Identify which cell holds the provided text, then report its [X, Y] central coordinate. 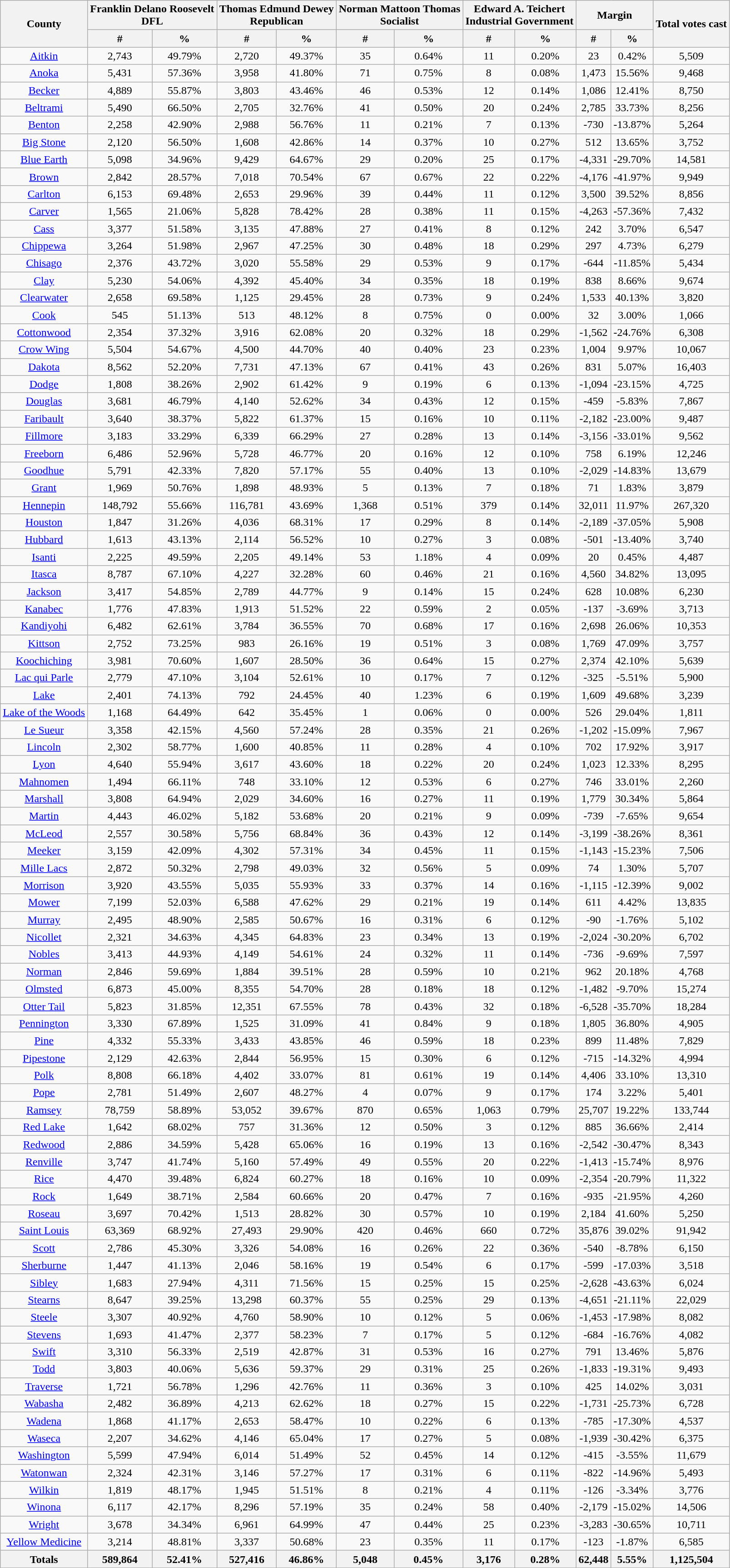
-5.83% [632, 401]
42.15% [184, 730]
5.55% [632, 1559]
12,351 [247, 1006]
2,658 [120, 298]
Lincoln [44, 747]
5,876 [691, 1352]
3,917 [691, 747]
4,345 [247, 937]
-17.30% [632, 1421]
56.78% [184, 1386]
56.95% [307, 1058]
Clearwater [44, 298]
Sherburne [44, 1265]
60.37% [307, 1300]
-25.73% [632, 1404]
78 [365, 1006]
58.77% [184, 747]
8,082 [691, 1317]
1,913 [247, 609]
66.50% [184, 108]
2,414 [691, 1127]
59.37% [307, 1369]
6,150 [691, 1248]
4,146 [247, 1438]
6,824 [247, 1179]
-822 [593, 1473]
43.13% [184, 540]
52.96% [184, 453]
133,744 [691, 1110]
9,429 [247, 159]
-15.02% [632, 1507]
3,326 [247, 1248]
3,747 [120, 1162]
425 [593, 1386]
2,720 [247, 56]
27.94% [184, 1282]
40.85% [307, 747]
2 [489, 609]
5,908 [691, 523]
42.10% [632, 661]
-2,179 [593, 1507]
Stearns [44, 1300]
-715 [593, 1058]
11.97% [632, 505]
Mower [44, 902]
Washington [44, 1455]
-137 [593, 609]
379 [489, 505]
-1.76% [632, 920]
-9.69% [632, 954]
-1,094 [593, 384]
Cass [44, 228]
57.17% [307, 470]
6,547 [691, 228]
3,784 [247, 626]
40.06% [184, 1369]
1,969 [120, 488]
Redwood [44, 1144]
6,482 [120, 626]
Becker [44, 90]
512 [593, 142]
5,160 [247, 1162]
3,713 [691, 609]
0.65% [429, 1110]
3,617 [247, 764]
-23.00% [632, 419]
4,406 [593, 1075]
46.02% [184, 816]
-459 [593, 401]
2,743 [120, 56]
-14.83% [632, 470]
2,798 [247, 868]
1,721 [120, 1386]
3,697 [120, 1213]
2,401 [120, 695]
Isanti [44, 557]
35.45% [307, 712]
McLeod [44, 833]
66.11% [184, 781]
Otter Tail [44, 1006]
Pope [44, 1093]
47.62% [307, 902]
3,358 [120, 730]
Koochiching [44, 661]
47.83% [184, 609]
0.48% [429, 246]
63,369 [120, 1231]
Red Lake [44, 1127]
43.85% [307, 1040]
Mahnomen [44, 781]
Lyon [44, 764]
-30.42% [632, 1438]
39.25% [184, 1300]
Lake of the Woods [44, 712]
-415 [593, 1455]
33.29% [184, 436]
5,728 [247, 453]
0.56% [429, 868]
36.55% [307, 626]
6,014 [247, 1455]
983 [247, 643]
Thomas Edmund DeweyRepublican [276, 15]
5,791 [120, 470]
Dodge [44, 384]
10.08% [632, 592]
48.27% [307, 1093]
-123 [593, 1542]
55.94% [184, 764]
54.06% [184, 281]
33.07% [307, 1075]
12,246 [691, 453]
7,018 [247, 177]
3,104 [247, 678]
13,298 [247, 1300]
0.47% [429, 1196]
2,354 [120, 332]
Big Stone [44, 142]
Watonwan [44, 1473]
2,844 [247, 1058]
60 [365, 574]
5,264 [691, 125]
Wright [44, 1524]
3.70% [632, 228]
8,750 [691, 90]
-1,562 [593, 332]
4,487 [691, 557]
Fillmore [44, 436]
46.86% [307, 1559]
73.25% [184, 643]
-33.01% [632, 436]
2,376 [120, 263]
Goodhue [44, 470]
3,981 [120, 661]
3,958 [247, 73]
Pennington [44, 1023]
Roseau [44, 1213]
31.85% [184, 1006]
48.93% [307, 488]
56.76% [307, 125]
39.51% [307, 971]
-1,143 [593, 851]
2,046 [247, 1265]
34.59% [184, 1144]
69.58% [184, 298]
Renville [44, 1162]
Carver [44, 211]
-1,202 [593, 730]
33 [365, 885]
51.51% [307, 1490]
4,149 [247, 954]
-14.96% [632, 1473]
174 [593, 1093]
49 [365, 1162]
64.83% [307, 937]
Anoka [44, 73]
33.73% [632, 108]
39.02% [632, 1231]
Norman Mattoon ThomasSocialist [400, 15]
4,760 [247, 1317]
5,230 [120, 281]
1,066 [691, 315]
2,519 [247, 1352]
642 [247, 712]
44.77% [307, 592]
3,757 [691, 643]
513 [247, 315]
47.10% [184, 678]
-7.65% [632, 816]
Nobles [44, 954]
78.42% [307, 211]
46.79% [184, 401]
1,776 [120, 609]
1,945 [247, 1490]
Chisago [44, 263]
36.66% [632, 1127]
Faribault [44, 419]
4,260 [691, 1196]
2,377 [247, 1334]
2,258 [120, 125]
5,035 [247, 885]
58.90% [307, 1317]
-2,029 [593, 470]
10,353 [691, 626]
526 [593, 712]
34.82% [632, 574]
5,102 [691, 920]
Le Sueur [44, 730]
3,330 [120, 1023]
1,494 [120, 781]
4,537 [691, 1421]
57.36% [184, 73]
34.96% [184, 159]
3,640 [120, 419]
Olmsted [44, 989]
-1,731 [593, 1404]
13.46% [632, 1352]
-15.23% [632, 851]
12.41% [632, 90]
148,792 [120, 505]
2,129 [120, 1058]
Carlton [44, 194]
55.87% [184, 90]
-739 [593, 816]
48.17% [184, 1490]
792 [247, 695]
14,581 [691, 159]
Cottonwood [44, 332]
267,320 [691, 505]
Scott [44, 1248]
-3.34% [632, 1490]
25,707 [593, 1110]
29.96% [307, 194]
1 [365, 712]
611 [593, 902]
2,495 [120, 920]
13,095 [691, 574]
-785 [593, 1421]
1,086 [593, 90]
47.09% [632, 643]
42.33% [184, 470]
1,023 [593, 764]
-12.39% [632, 885]
-37.05% [632, 523]
18,284 [691, 1006]
45.00% [184, 989]
-8.78% [632, 1248]
Martin [44, 816]
-20.79% [632, 1179]
2,872 [120, 868]
Mille Lacs [44, 868]
7,199 [120, 902]
64.49% [184, 712]
62.62% [307, 1404]
49.79% [184, 56]
-9.70% [632, 989]
42.09% [184, 851]
14.02% [632, 1386]
11,322 [691, 1179]
Stevens [44, 1334]
County [44, 24]
2,967 [247, 246]
Beltrami [44, 108]
71.56% [307, 1282]
8,295 [691, 764]
Jackson [44, 592]
3.00% [632, 315]
3.22% [632, 1093]
52.41% [184, 1559]
660 [489, 1231]
5.07% [632, 367]
1,609 [593, 695]
1.23% [429, 695]
44.70% [307, 350]
42.31% [184, 1473]
-15.74% [632, 1162]
68.31% [307, 523]
74.13% [184, 695]
2,225 [120, 557]
3,879 [691, 488]
31.26% [184, 523]
4,768 [691, 971]
-540 [593, 1248]
Norman [44, 971]
46.77% [307, 453]
2,114 [247, 540]
1,125,504 [691, 1559]
70 [365, 626]
21.06% [184, 211]
3,820 [691, 298]
6,339 [247, 436]
91,942 [691, 1231]
53,052 [247, 1110]
3,264 [120, 246]
5,823 [120, 1006]
10,711 [691, 1524]
30.58% [184, 833]
3,183 [120, 436]
1,525 [247, 1023]
68.84% [307, 833]
1,565 [120, 211]
26.16% [307, 643]
29.45% [307, 298]
2,321 [120, 937]
66.18% [184, 1075]
8,343 [691, 1144]
-3.55% [632, 1455]
70.54% [307, 177]
64.99% [307, 1524]
57.31% [307, 851]
1,368 [365, 505]
1,607 [247, 661]
-1,939 [593, 1438]
4,402 [247, 1075]
1,847 [120, 523]
758 [593, 453]
628 [593, 592]
14,506 [691, 1507]
-1,482 [593, 989]
870 [365, 1110]
3,214 [120, 1542]
2,705 [247, 108]
-4,176 [593, 177]
4,082 [691, 1334]
49.68% [632, 695]
10,067 [691, 350]
41.74% [184, 1162]
5,828 [247, 211]
52.03% [184, 902]
4,140 [247, 401]
8,808 [120, 1075]
-14.32% [632, 1058]
-2,024 [593, 937]
8,647 [120, 1300]
-684 [593, 1334]
2,779 [120, 678]
-1,115 [593, 885]
-17.03% [632, 1265]
Steele [44, 1317]
4.42% [632, 902]
61.37% [307, 419]
5,182 [247, 816]
-599 [593, 1265]
-1,413 [593, 1162]
5,864 [691, 799]
Franklin Delano RooseveltDFL [152, 15]
39 [365, 194]
39.67% [307, 1110]
2,752 [120, 643]
838 [593, 281]
48.81% [184, 1542]
24 [365, 954]
0.05% [545, 609]
2,482 [120, 1404]
51.98% [184, 246]
48.12% [307, 315]
Edward A. TeichertIndustrial Government [520, 15]
38.37% [184, 419]
5,822 [247, 419]
-325 [593, 678]
1.18% [429, 557]
47.13% [307, 367]
2,374 [593, 661]
791 [593, 1352]
2,302 [120, 747]
6,873 [120, 989]
6,728 [691, 1404]
22,029 [691, 1300]
30.34% [632, 799]
54.67% [184, 350]
962 [593, 971]
31.09% [307, 1023]
15.56% [632, 73]
Traverse [44, 1386]
67.10% [184, 574]
47 [365, 1524]
45.40% [307, 281]
43.69% [307, 505]
5,048 [365, 1559]
1,808 [120, 384]
6,585 [691, 1542]
4,227 [247, 574]
8,976 [691, 1162]
2,698 [593, 626]
57.24% [307, 730]
1,513 [247, 1213]
746 [593, 781]
-5.51% [632, 678]
7,967 [691, 730]
12.33% [632, 764]
Dakota [44, 367]
9,674 [691, 281]
1,779 [593, 799]
0.07% [429, 1093]
6.19% [632, 453]
3,776 [691, 1490]
-4,331 [593, 159]
Blue Earth [44, 159]
1,600 [247, 747]
57.19% [307, 1507]
-6,528 [593, 1006]
60.27% [307, 1179]
3,159 [120, 851]
9.97% [632, 350]
57.27% [307, 1473]
Yellow Medicine [44, 1542]
55.66% [184, 505]
4,036 [247, 523]
-1.87% [632, 1542]
2,988 [247, 125]
42.17% [184, 1507]
62.08% [307, 332]
34.60% [307, 799]
57.49% [307, 1162]
5,401 [691, 1093]
3,916 [247, 332]
5,599 [120, 1455]
1,613 [120, 540]
-2,189 [593, 523]
3,176 [489, 1559]
3,740 [691, 540]
8,562 [120, 367]
8,856 [691, 194]
Margin [615, 15]
1,296 [247, 1386]
Waseca [44, 1438]
5,490 [120, 108]
3,433 [247, 1040]
2,557 [120, 833]
6,308 [691, 332]
Meeker [44, 851]
70.60% [184, 661]
3,020 [247, 263]
Total votes cast [691, 24]
Murray [44, 920]
-2,182 [593, 419]
58.23% [307, 1334]
899 [593, 1040]
68.02% [184, 1127]
2,584 [247, 1196]
297 [593, 246]
3,500 [593, 194]
3,413 [120, 954]
3,337 [247, 1542]
2,260 [691, 781]
7,829 [691, 1040]
47.94% [184, 1455]
1,447 [120, 1265]
16,403 [691, 367]
Saint Louis [44, 1231]
Rice [44, 1179]
53 [365, 557]
-4,651 [593, 1300]
50.67% [307, 920]
-35.70% [632, 1006]
1,898 [247, 488]
-3,156 [593, 436]
Houston [44, 523]
33.01% [632, 781]
53.68% [307, 816]
49.37% [307, 56]
49.59% [184, 557]
0.79% [545, 1110]
40.92% [184, 1317]
-4,263 [593, 211]
19.22% [632, 1110]
35,876 [593, 1231]
5,639 [691, 661]
65.06% [307, 1144]
4,725 [691, 384]
589,864 [120, 1559]
13,679 [691, 470]
Ramsey [44, 1110]
1,693 [120, 1334]
31.36% [307, 1127]
38.26% [184, 384]
Benton [44, 125]
41.47% [184, 1334]
Hubbard [44, 540]
2,184 [593, 1213]
-126 [593, 1490]
43.46% [307, 90]
9,002 [691, 885]
1,168 [120, 712]
4,994 [691, 1058]
-57.36% [632, 211]
2,205 [247, 557]
29.04% [632, 712]
52.62% [307, 401]
3,031 [691, 1386]
5,431 [120, 73]
1,683 [120, 1282]
0.30% [429, 1058]
-23.15% [632, 384]
26.06% [632, 626]
58.47% [307, 1421]
56.33% [184, 1352]
1,769 [593, 643]
242 [593, 228]
Crow Wing [44, 350]
885 [593, 1127]
5,493 [691, 1473]
3,135 [247, 228]
32.76% [307, 108]
0.68% [429, 626]
-2,542 [593, 1144]
62,448 [593, 1559]
2,789 [247, 592]
41.13% [184, 1265]
-1,453 [593, 1317]
41.80% [307, 73]
Sibley [44, 1282]
0.61% [429, 1075]
7,867 [691, 401]
545 [120, 315]
Totals [44, 1559]
5,428 [247, 1144]
-2,354 [593, 1179]
3,239 [691, 695]
48.90% [184, 920]
54.85% [184, 592]
-935 [593, 1196]
Kanabec [44, 609]
1.30% [632, 868]
527,416 [247, 1559]
Kandiyohi [44, 626]
7,731 [247, 367]
-736 [593, 954]
5,707 [691, 868]
-3.69% [632, 609]
13,310 [691, 1075]
1,868 [120, 1421]
65.04% [307, 1438]
2,902 [247, 384]
9,468 [691, 73]
42.87% [307, 1352]
45.30% [184, 1248]
2,785 [593, 108]
-644 [593, 263]
39.52% [632, 194]
42.86% [307, 142]
702 [593, 747]
4,302 [247, 851]
69.48% [184, 194]
6,279 [691, 246]
Morrison [44, 885]
42.63% [184, 1058]
40.13% [632, 298]
-3,199 [593, 833]
Rock [44, 1196]
1,063 [489, 1110]
Chippewa [44, 246]
6,486 [120, 453]
3,681 [120, 401]
70.42% [184, 1213]
5,250 [691, 1213]
-501 [593, 540]
Aitkin [44, 56]
5,509 [691, 56]
7,597 [691, 954]
9,493 [691, 1369]
-30.47% [632, 1144]
1,649 [120, 1196]
831 [593, 367]
4,500 [247, 350]
Freeborn [44, 453]
67.89% [184, 1023]
55.33% [184, 1040]
4,332 [120, 1040]
2,842 [120, 177]
-17.98% [632, 1317]
58.89% [184, 1110]
1.83% [632, 488]
0.84% [429, 1023]
-11.85% [632, 263]
0.55% [429, 1162]
5,098 [120, 159]
24.45% [307, 695]
42.76% [307, 1386]
1,642 [120, 1127]
Wilkin [44, 1490]
61.42% [307, 384]
-38.26% [632, 833]
4,311 [247, 1282]
47.25% [307, 246]
Winona [44, 1507]
51.13% [184, 315]
5,504 [120, 350]
3,518 [691, 1265]
54.08% [307, 1248]
-30.65% [632, 1524]
-13.40% [632, 540]
78,759 [120, 1110]
Grant [44, 488]
4,470 [120, 1179]
-21.11% [632, 1300]
36.89% [184, 1404]
58 [489, 1507]
Pipestone [44, 1058]
-2,628 [593, 1282]
2,120 [120, 142]
-41.97% [632, 177]
47.88% [307, 228]
1,811 [691, 712]
3,377 [120, 228]
0.67% [429, 177]
9,654 [691, 816]
4,640 [120, 764]
28.57% [184, 177]
8,355 [247, 989]
50.32% [184, 868]
5,756 [247, 833]
2,786 [120, 1248]
3,920 [120, 885]
-15.09% [632, 730]
4,392 [247, 281]
20.18% [632, 971]
51.58% [184, 228]
50.68% [307, 1542]
1,004 [593, 350]
41.60% [632, 1213]
3,808 [120, 799]
3,417 [120, 592]
2,886 [120, 1144]
7,820 [247, 470]
5,900 [691, 678]
8,256 [691, 108]
Nicollet [44, 937]
-21.95% [632, 1196]
Hennepin [44, 505]
3,310 [120, 1352]
0.38% [429, 211]
58.16% [307, 1265]
44.93% [184, 954]
748 [247, 781]
1,473 [593, 73]
Lac qui Parle [44, 678]
74 [593, 868]
-730 [593, 125]
2,207 [120, 1438]
32,011 [593, 505]
-90 [593, 920]
7,506 [691, 851]
4,443 [120, 816]
32.28% [307, 574]
8.66% [632, 281]
4.73% [632, 246]
52 [365, 1455]
420 [365, 1231]
49.03% [307, 868]
2,781 [120, 1093]
56.50% [184, 142]
4,889 [120, 90]
9,562 [691, 436]
6,375 [691, 1438]
Cook [44, 315]
3,146 [247, 1473]
43.72% [184, 263]
7,432 [691, 211]
4,905 [691, 1023]
3,752 [691, 142]
81 [365, 1075]
8,296 [247, 1507]
-16.76% [632, 1334]
38.71% [184, 1196]
54.70% [307, 989]
13,835 [691, 902]
8,361 [691, 833]
11,679 [691, 1455]
28.50% [307, 661]
1,819 [120, 1490]
37.32% [184, 332]
52.20% [184, 367]
1,805 [593, 1023]
34.62% [184, 1438]
6,024 [691, 1282]
6,230 [691, 592]
27,493 [247, 1231]
49.14% [307, 557]
-13.87% [632, 125]
Douglas [44, 401]
0.72% [545, 1231]
Swift [44, 1352]
2,029 [247, 799]
34.63% [184, 937]
2,585 [247, 920]
15,274 [691, 989]
Clay [44, 281]
41.17% [184, 1421]
54.61% [307, 954]
6,153 [120, 194]
-29.70% [632, 159]
68.92% [184, 1231]
Polk [44, 1075]
29.90% [307, 1231]
Brown [44, 177]
3,678 [120, 1524]
-24.76% [632, 332]
5,636 [247, 1369]
Itasca [44, 574]
Wabasha [44, 1404]
42.90% [184, 125]
55.58% [307, 263]
52.61% [307, 678]
64.94% [184, 799]
39.48% [184, 1179]
34.34% [184, 1524]
5,434 [691, 263]
1,533 [593, 298]
43.60% [307, 764]
Wadena [44, 1421]
55.93% [307, 885]
2,324 [120, 1473]
0.34% [429, 937]
17.92% [632, 747]
43.55% [184, 885]
1,608 [247, 142]
1,125 [247, 298]
3,307 [120, 1317]
-30.20% [632, 937]
43 [489, 367]
28.82% [307, 1213]
2,846 [120, 971]
64.67% [307, 159]
0.54% [429, 1265]
56.52% [307, 540]
2,607 [247, 1093]
Kittson [44, 643]
6,588 [247, 902]
Marshall [44, 799]
67.55% [307, 1006]
13.65% [632, 142]
36.80% [632, 1023]
9,487 [691, 419]
66.29% [307, 436]
6,702 [691, 937]
6,961 [247, 1524]
6,117 [120, 1507]
9,949 [691, 177]
60.66% [307, 1196]
59.69% [184, 971]
0.73% [429, 298]
0.42% [632, 56]
50.76% [184, 488]
31 [365, 1352]
757 [247, 1127]
8,787 [120, 574]
Pine [44, 1040]
51.52% [307, 609]
-43.63% [632, 1282]
62.61% [184, 626]
116,781 [247, 505]
-1,833 [593, 1369]
-19.31% [632, 1369]
1,884 [247, 971]
Todd [44, 1369]
-3,283 [593, 1524]
Lake [44, 695]
11.48% [632, 1040]
4,213 [247, 1404]
0.57% [429, 1213]
